Determine the (X, Y) coordinate at the center of the cell enclosing the given text.  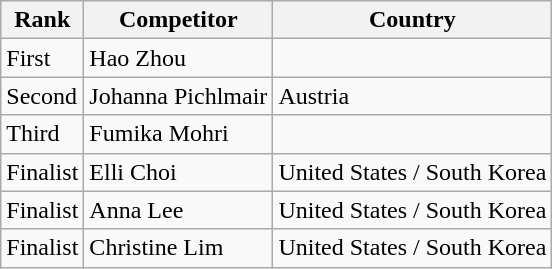
First (42, 58)
Hao Zhou (178, 58)
Country (412, 20)
Third (42, 134)
Fumika Mohri (178, 134)
Austria (412, 96)
Rank (42, 20)
Anna Lee (178, 210)
Johanna Pichlmair (178, 96)
Competitor (178, 20)
Elli Choi (178, 172)
Second (42, 96)
Christine Lim (178, 248)
